Return (x, y) of the center of cell containing provided text 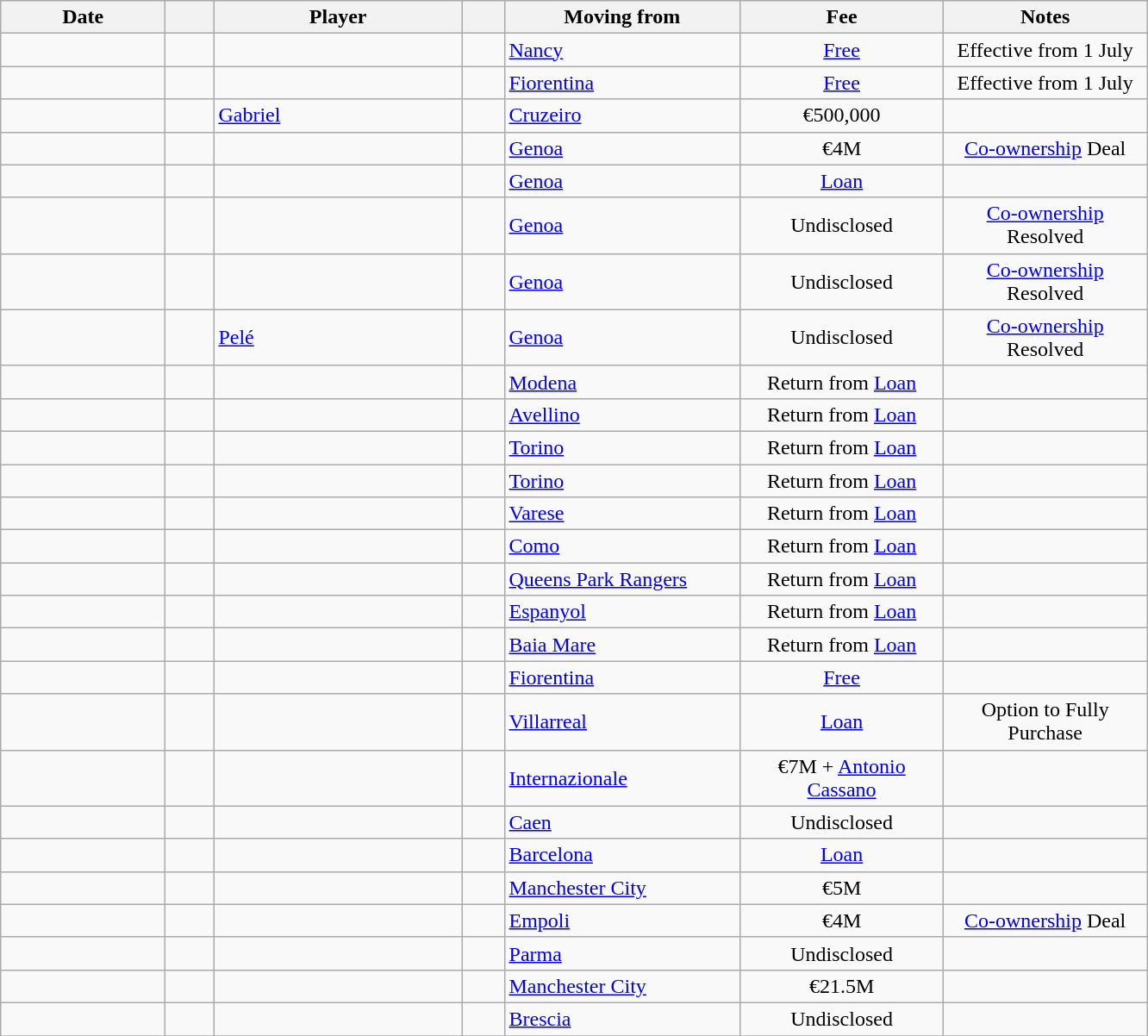
Date (83, 17)
Brescia (622, 1019)
Cruzeiro (622, 115)
Player (338, 17)
Fee (842, 17)
Notes (1045, 17)
Empoli (622, 921)
Barcelona (622, 855)
Como (622, 546)
Caen (622, 822)
€7M + Antonio Cassano (842, 777)
Modena (622, 382)
€5M (842, 888)
Queens Park Rangers (622, 579)
Pelé (338, 338)
€21.5M (842, 986)
Nancy (622, 50)
Option to Fully Purchase (1045, 722)
Varese (622, 514)
Avellino (622, 415)
€500,000 (842, 115)
Espanyol (622, 612)
Internazionale (622, 777)
Moving from (622, 17)
Parma (622, 953)
Baia Mare (622, 645)
Villarreal (622, 722)
Gabriel (338, 115)
